Identify which cell holds the provided text, then report its [X, Y] central coordinate. 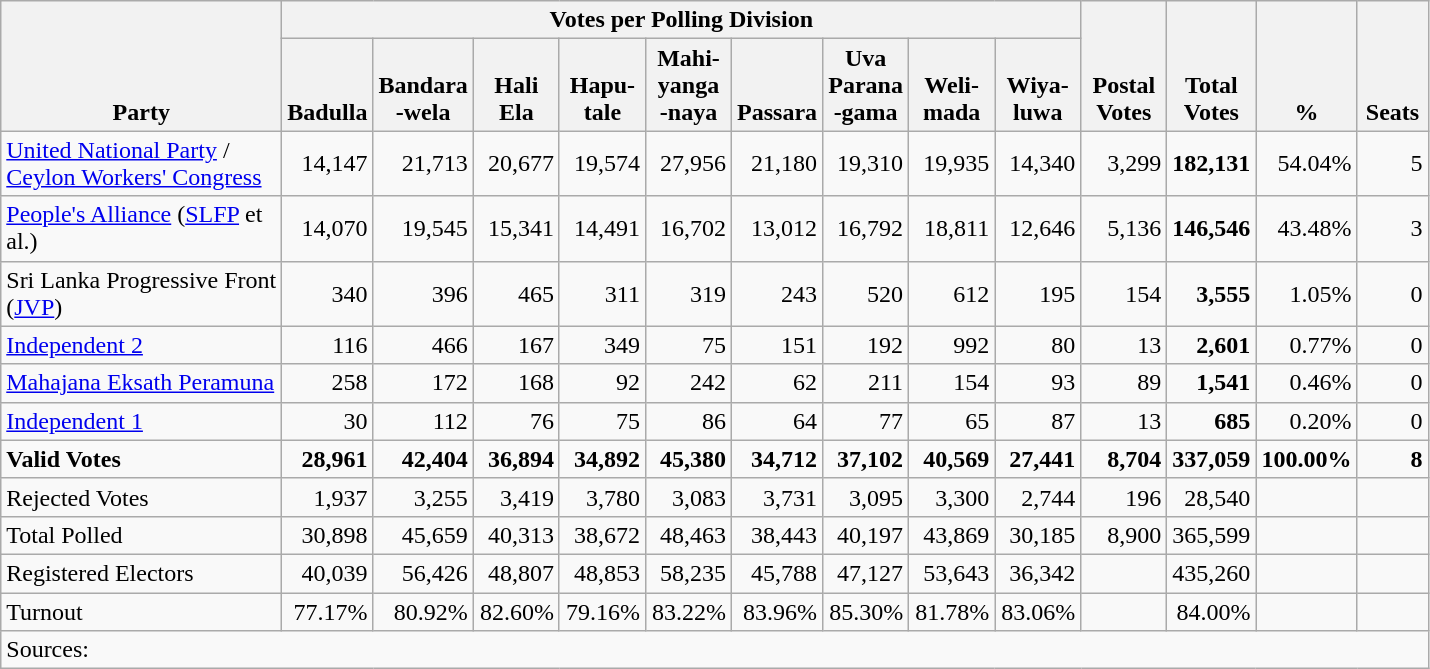
466 [423, 345]
34,892 [602, 459]
20,677 [516, 164]
112 [423, 421]
196 [1124, 497]
36,894 [516, 459]
47,127 [866, 573]
48,807 [516, 573]
146,546 [1212, 228]
30,185 [1038, 535]
28,540 [1212, 497]
192 [866, 345]
Votes per Polling Division [682, 20]
40,569 [952, 459]
14,340 [1038, 164]
58,235 [688, 573]
77 [866, 421]
Turnout [142, 611]
30 [328, 421]
168 [516, 383]
15,341 [516, 228]
83.96% [778, 611]
8 [1392, 459]
396 [423, 294]
116 [328, 345]
1.05% [1306, 294]
340 [328, 294]
93 [1038, 383]
16,792 [866, 228]
45,659 [423, 535]
19,935 [952, 164]
14,491 [602, 228]
612 [952, 294]
337,059 [1212, 459]
0.77% [1306, 345]
48,853 [602, 573]
3,555 [1212, 294]
12,646 [1038, 228]
53,643 [952, 573]
14,070 [328, 228]
8,704 [1124, 459]
19,574 [602, 164]
19,310 [866, 164]
465 [516, 294]
% [1306, 66]
19,545 [423, 228]
United National Party /Ceylon Workers' Congress [142, 164]
62 [778, 383]
83.22% [688, 611]
195 [1038, 294]
Registered Electors [142, 573]
27,441 [1038, 459]
45,788 [778, 573]
28,961 [328, 459]
0.46% [1306, 383]
Total Votes [1212, 66]
People's Alliance (SLFP et al.) [142, 228]
3,300 [952, 497]
3 [1392, 228]
5 [1392, 164]
82.60% [516, 611]
48,463 [688, 535]
3,299 [1124, 164]
1,937 [328, 497]
64 [778, 421]
65 [952, 421]
365,599 [1212, 535]
77.17% [328, 611]
40,039 [328, 573]
258 [328, 383]
43.48% [1306, 228]
80 [1038, 345]
36,342 [1038, 573]
Bandara-wela [423, 85]
42,404 [423, 459]
21,713 [423, 164]
3,083 [688, 497]
172 [423, 383]
56,426 [423, 573]
8,900 [1124, 535]
100.00% [1306, 459]
243 [778, 294]
34,712 [778, 459]
Seats [1392, 66]
37,102 [866, 459]
85.30% [866, 611]
92 [602, 383]
311 [602, 294]
Hapu-tale [602, 85]
87 [1038, 421]
38,443 [778, 535]
Independent 2 [142, 345]
89 [1124, 383]
Independent 1 [142, 421]
Weli-mada [952, 85]
319 [688, 294]
54.04% [1306, 164]
Badulla [328, 85]
14,147 [328, 164]
167 [516, 345]
Sources: [714, 650]
Rejected Votes [142, 497]
43,869 [952, 535]
27,956 [688, 164]
3,780 [602, 497]
2,601 [1212, 345]
2,744 [1038, 497]
3,419 [516, 497]
13,012 [778, 228]
0.20% [1306, 421]
79.16% [602, 611]
242 [688, 383]
182,131 [1212, 164]
992 [952, 345]
3,255 [423, 497]
30,898 [328, 535]
Wiya-luwa [1038, 85]
21,180 [778, 164]
83.06% [1038, 611]
Sri Lanka Progressive Front (JVP) [142, 294]
Passara [778, 85]
84.00% [1212, 611]
435,260 [1212, 573]
PostalVotes [1124, 66]
685 [1212, 421]
45,380 [688, 459]
81.78% [952, 611]
UvaParana-gama [866, 85]
3,095 [866, 497]
Party [142, 66]
80.92% [423, 611]
Mahi-yanga-naya [688, 85]
3,731 [778, 497]
Valid Votes [142, 459]
40,313 [516, 535]
520 [866, 294]
40,197 [866, 535]
211 [866, 383]
1,541 [1212, 383]
5,136 [1124, 228]
76 [516, 421]
Mahajana Eksath Peramuna [142, 383]
349 [602, 345]
38,672 [602, 535]
86 [688, 421]
151 [778, 345]
16,702 [688, 228]
18,811 [952, 228]
Total Polled [142, 535]
HaliEla [516, 85]
